For the text-containing cell, return its midpoint in (x, y) coordinate format. 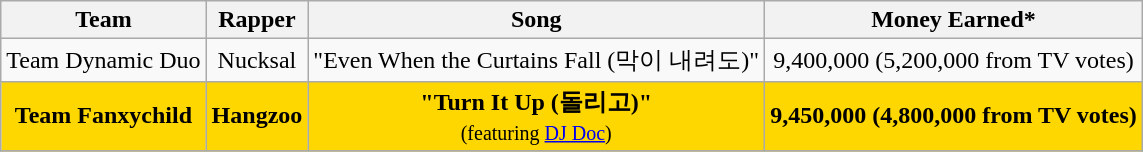
"Turn It Up (돌리고)"(featuring DJ Doc) (536, 116)
9,450,000 (4,800,000 from TV votes) (954, 116)
"Even When the Curtains Fall (막이 내려도)" (536, 60)
Team (104, 20)
Rapper (257, 20)
Team Fanxychild (104, 116)
Song (536, 20)
9,400,000 (5,200,000 from TV votes) (954, 60)
Hangzoo (257, 116)
Nucksal (257, 60)
Team Dynamic Duo (104, 60)
Money Earned* (954, 20)
